Pinpoint the cell where the given text exists, returning its (X, Y) midpoint coordinate. 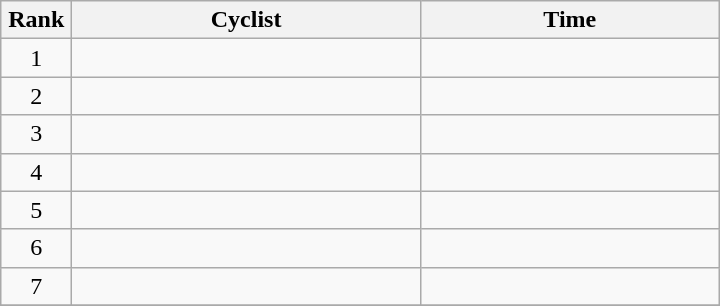
2 (36, 96)
Rank (36, 20)
6 (36, 248)
7 (36, 286)
1 (36, 58)
5 (36, 210)
Cyclist (246, 20)
Time (570, 20)
3 (36, 134)
4 (36, 172)
